Return [X, Y] of the center of cell containing provided text 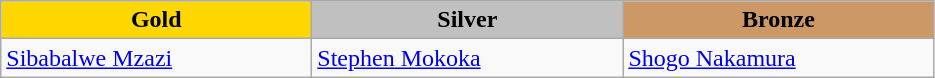
Gold [156, 20]
Silver [468, 20]
Bronze [778, 20]
Stephen Mokoka [468, 58]
Shogo Nakamura [778, 58]
Sibabalwe Mzazi [156, 58]
